Return the (X, Y) coordinate for the center point of the cell that contains the specified text.  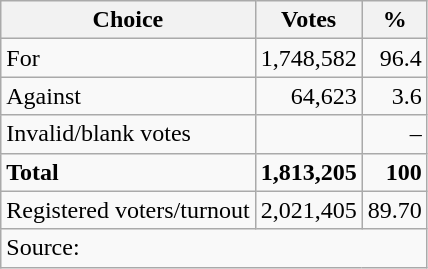
1,748,582 (308, 58)
– (394, 134)
100 (394, 172)
Votes (308, 20)
% (394, 20)
2,021,405 (308, 210)
1,813,205 (308, 172)
For (128, 58)
Registered voters/turnout (128, 210)
96.4 (394, 58)
Source: (214, 248)
Invalid/blank votes (128, 134)
3.6 (394, 96)
Against (128, 96)
Total (128, 172)
89.70 (394, 210)
Choice (128, 20)
64,623 (308, 96)
